Identify which cell holds the provided text, then report its (X, Y) central coordinate. 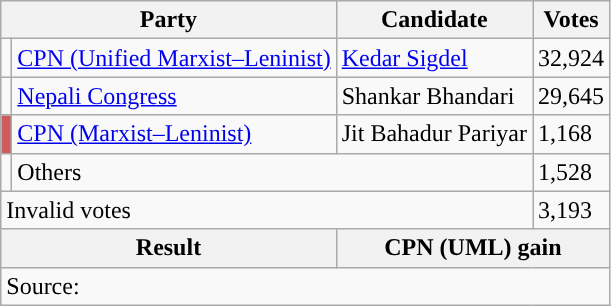
Invalid votes (267, 210)
CPN (UML) gain (472, 248)
Jit Bahadur Pariyar (434, 134)
Kedar Sigdel (434, 58)
Nepali Congress (174, 96)
Votes (572, 20)
Shankar Bhandari (434, 96)
Others (272, 172)
Candidate (434, 20)
1,168 (572, 134)
32,924 (572, 58)
Source: (306, 286)
1,528 (572, 172)
3,193 (572, 210)
CPN (Marxist–Leninist) (174, 134)
Party (168, 20)
Result (168, 248)
CPN (Unified Marxist–Leninist) (174, 58)
29,645 (572, 96)
